Return the [X, Y] coordinate for the center point of the cell that contains the specified text.  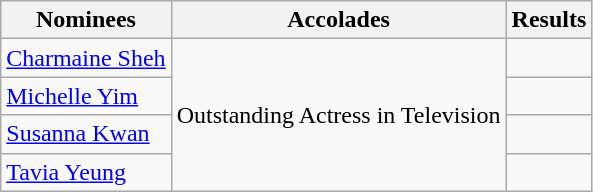
Tavia Yeung [86, 172]
Susanna Kwan [86, 134]
Accolades [338, 20]
Results [549, 20]
Outstanding Actress in Television [338, 115]
Charmaine Sheh [86, 58]
Michelle Yim [86, 96]
Nominees [86, 20]
